Find where the given text appears and provide that cell's center as [x, y] coordinate. 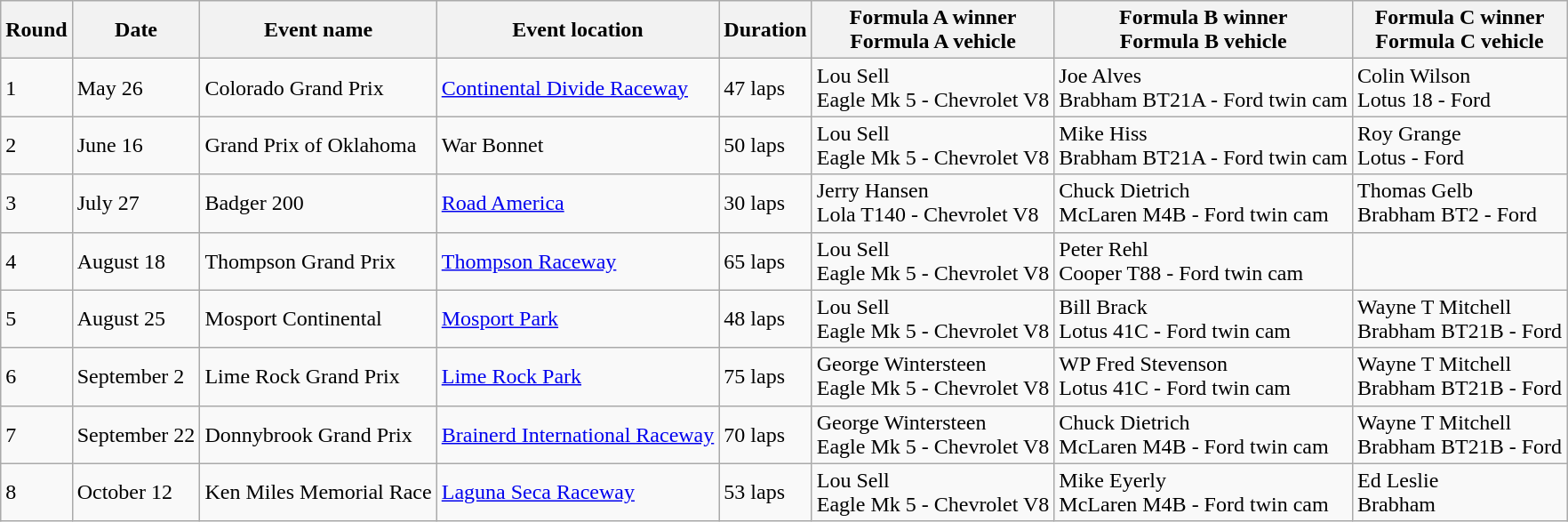
Thompson Raceway [578, 261]
Bill BrackLotus 41C - Ford twin cam [1204, 318]
August 25 [136, 318]
Mike HissBrabham BT21A - Ford twin cam [1204, 146]
Brainerd International Raceway [578, 434]
Thomas GelbBrabham BT2 - Ford [1460, 203]
Continental Divide Raceway [578, 87]
Lime Rock Park [578, 377]
Roy GrangeLotus - Ford [1460, 146]
Mike EyerlyMcLaren M4B - Ford twin cam [1204, 493]
October 12 [136, 493]
Thompson Grand Prix [318, 261]
Date [136, 30]
July 27 [136, 203]
Grand Prix of Oklahoma [318, 146]
September 22 [136, 434]
Formula C winnerFormula C vehicle [1460, 30]
70 laps [765, 434]
53 laps [765, 493]
Ken Miles Memorial Race [318, 493]
May 26 [136, 87]
Ed LeslieBrabham [1460, 493]
6 [36, 377]
August 18 [136, 261]
War Bonnet [578, 146]
Duration [765, 30]
65 laps [765, 261]
1 [36, 87]
Event location [578, 30]
Peter RehlCooper T88 - Ford twin cam [1204, 261]
June 16 [136, 146]
Round [36, 30]
30 laps [765, 203]
Joe AlvesBrabham BT21A - Ford twin cam [1204, 87]
Badger 200 [318, 203]
48 laps [765, 318]
4 [36, 261]
7 [36, 434]
Formula B winnerFormula B vehicle [1204, 30]
Mosport Continental [318, 318]
47 laps [765, 87]
5 [36, 318]
WP Fred StevensonLotus 41C - Ford twin cam [1204, 377]
75 laps [765, 377]
50 laps [765, 146]
2 [36, 146]
Donnybrook Grand Prix [318, 434]
Jerry HansenLola T140 - Chevrolet V8 [933, 203]
Mosport Park [578, 318]
Road America [578, 203]
Colin WilsonLotus 18 - Ford [1460, 87]
Lime Rock Grand Prix [318, 377]
Colorado Grand Prix [318, 87]
Formula A winnerFormula A vehicle [933, 30]
3 [36, 203]
Event name [318, 30]
September 2 [136, 377]
Laguna Seca Raceway [578, 493]
8 [36, 493]
